Capture the cell that displays the provided text and extract its (X, Y) central coordinate. 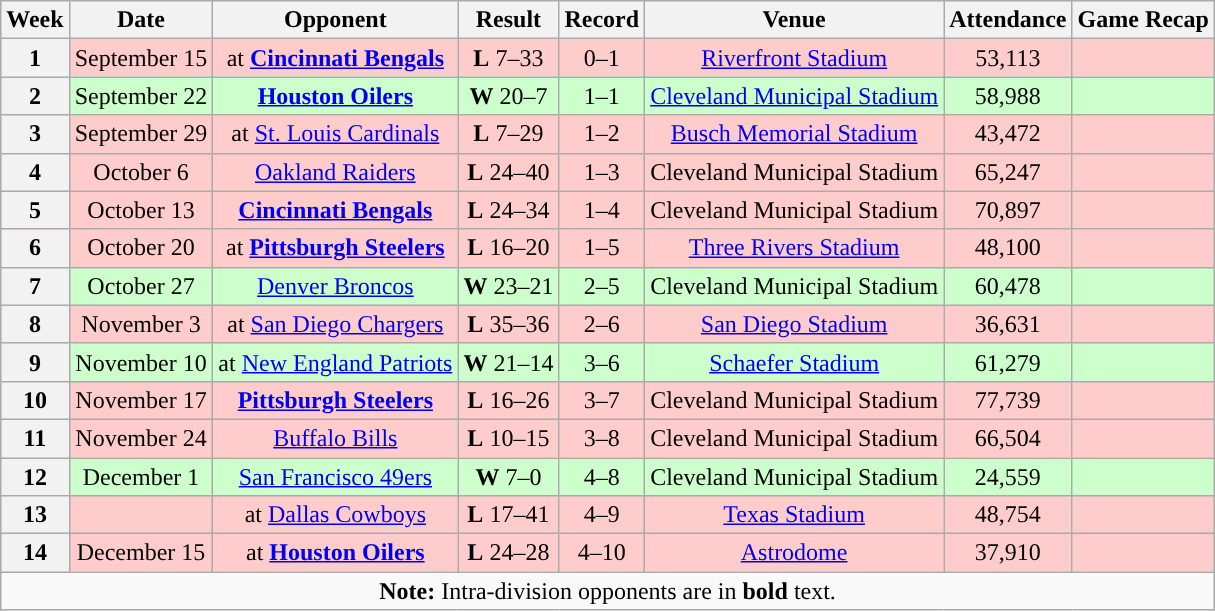
Opponent (336, 20)
1–1 (602, 96)
Week (35, 20)
December 1 (141, 477)
Three Rivers Stadium (794, 248)
at Cincinnati Bengals (336, 58)
1–2 (602, 134)
San Diego Stadium (794, 324)
13 (35, 515)
at New England Patriots (336, 362)
Riverfront Stadium (794, 58)
September 29 (141, 134)
9 (35, 362)
L 7–33 (508, 58)
1–3 (602, 172)
60,478 (1008, 286)
14 (35, 553)
4 (35, 172)
48,754 (1008, 515)
San Francisco 49ers (336, 477)
53,113 (1008, 58)
October 20 (141, 248)
7 (35, 286)
24,559 (1008, 477)
Texas Stadium (794, 515)
December 15 (141, 553)
Game Recap (1143, 20)
Buffalo Bills (336, 438)
2 (35, 96)
October 27 (141, 286)
4–10 (602, 553)
at Houston Oilers (336, 553)
Cincinnati Bengals (336, 210)
Houston Oilers (336, 96)
L 24–28 (508, 553)
4–8 (602, 477)
36,631 (1008, 324)
September 22 (141, 96)
at Pittsburgh Steelers (336, 248)
W 7–0 (508, 477)
Busch Memorial Stadium (794, 134)
Astrodome (794, 553)
Venue (794, 20)
November 10 (141, 362)
Oakland Raiders (336, 172)
1 (35, 58)
70,897 (1008, 210)
September 15 (141, 58)
November 3 (141, 324)
L 7–29 (508, 134)
at Dallas Cowboys (336, 515)
L 10–15 (508, 438)
Date (141, 20)
10 (35, 400)
Pittsburgh Steelers (336, 400)
November 17 (141, 400)
61,279 (1008, 362)
3 (35, 134)
October 6 (141, 172)
58,988 (1008, 96)
Record (602, 20)
Attendance (1008, 20)
at San Diego Chargers (336, 324)
at St. Louis Cardinals (336, 134)
W 23–21 (508, 286)
W 20–7 (508, 96)
L 24–40 (508, 172)
L 17–41 (508, 515)
3–6 (602, 362)
12 (35, 477)
L 16–20 (508, 248)
1–5 (602, 248)
77,739 (1008, 400)
Denver Broncos (336, 286)
Result (508, 20)
Schaefer Stadium (794, 362)
11 (35, 438)
0–1 (602, 58)
L 16–26 (508, 400)
6 (35, 248)
W 21–14 (508, 362)
L 24–34 (508, 210)
4–9 (602, 515)
65,247 (1008, 172)
2–6 (602, 324)
8 (35, 324)
1–4 (602, 210)
43,472 (1008, 134)
L 35–36 (508, 324)
3–7 (602, 400)
66,504 (1008, 438)
5 (35, 210)
Note: Intra-division opponents are in bold text. (608, 591)
48,100 (1008, 248)
3–8 (602, 438)
2–5 (602, 286)
37,910 (1008, 553)
October 13 (141, 210)
November 24 (141, 438)
